Pinpoint the cell where the given text exists, returning its [X, Y] midpoint coordinate. 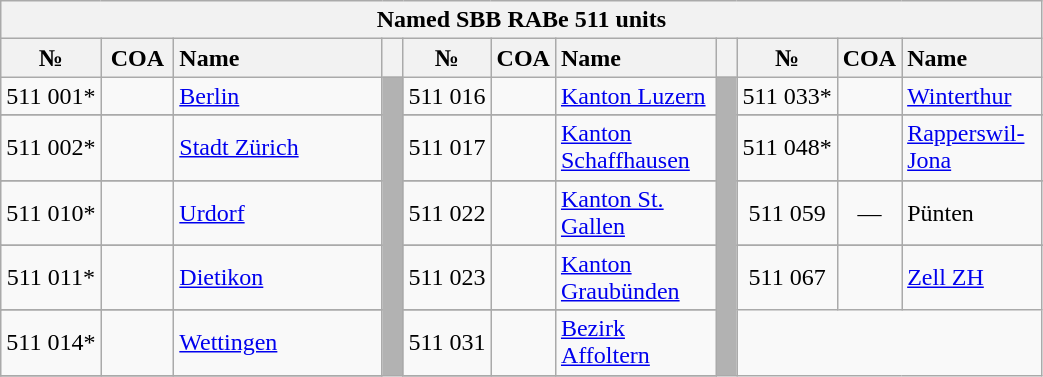
511 033* [787, 96]
511 023 [447, 278]
Winterthur [972, 96]
Stadt Zürich [278, 148]
Zell ZH [972, 278]
511 016 [447, 96]
511 010* [51, 212]
Kanton Schaffhausen [636, 148]
Urdorf [278, 212]
Kanton Luzern [636, 96]
511 022 [447, 212]
511 017 [447, 148]
511 048* [787, 148]
Rapperswil-Jona [972, 148]
511 001* [51, 96]
Bezirk Affoltern [636, 342]
— [869, 212]
511 059 [787, 212]
511 011* [51, 278]
Kanton Graubünden [636, 278]
Kanton St. Gallen [636, 212]
511 014* [51, 342]
Named SBB RABe 511 units [522, 20]
Dietikon [278, 278]
511 031 [447, 342]
511 002* [51, 148]
Berlin [278, 96]
Pünten [972, 212]
Wettingen [278, 342]
511 067 [787, 278]
